Extract the (X, Y) coordinate from the center of the cell holding the provided text.  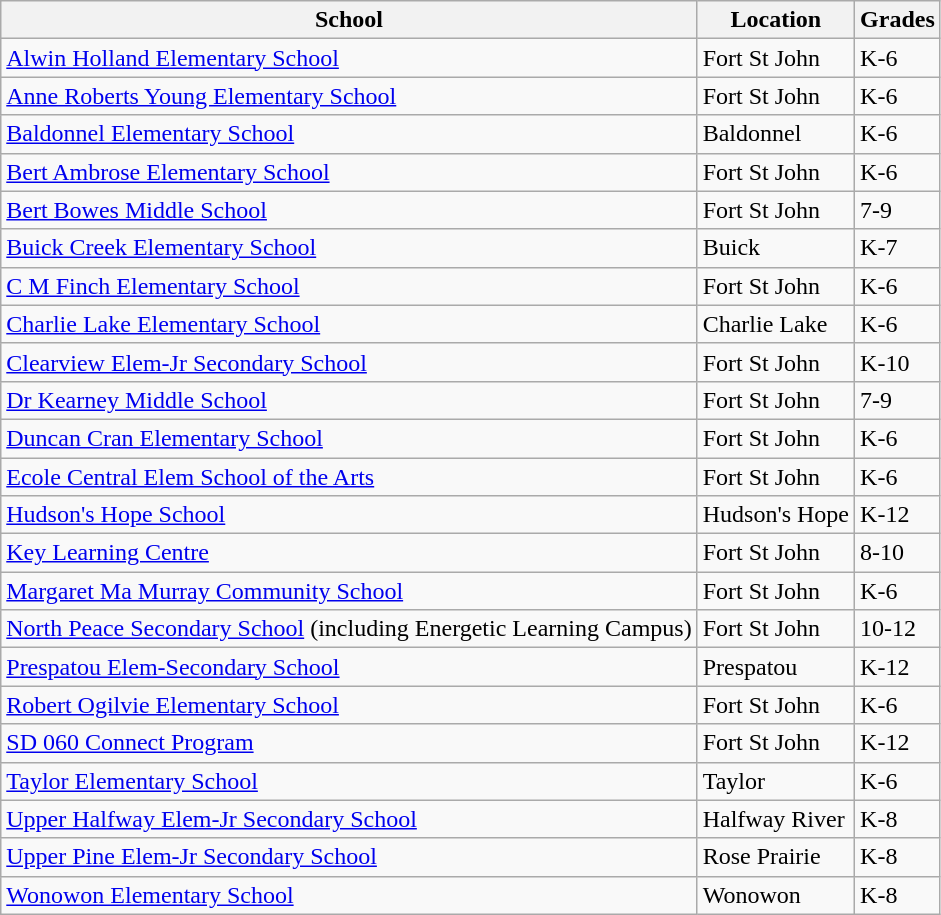
Ecole Central Elem School of the Arts (349, 477)
Charlie Lake (776, 324)
Rose Prairie (776, 857)
K-7 (898, 248)
Wonowon Elementary School (349, 895)
C M Finch Elementary School (349, 286)
Bert Bowes Middle School (349, 210)
Robert Ogilvie Elementary School (349, 705)
Buick (776, 248)
Wonowon (776, 895)
SD 060 Connect Program (349, 743)
Location (776, 20)
School (349, 20)
Prespatou (776, 667)
Hudson's Hope School (349, 515)
Prespatou Elem-Secondary School (349, 667)
Hudson's Hope (776, 515)
Duncan Cran Elementary School (349, 438)
Buick Creek Elementary School (349, 248)
Upper Halfway Elem-Jr Secondary School (349, 819)
K-10 (898, 362)
Halfway River (776, 819)
Margaret Ma Murray Community School (349, 591)
Dr Kearney Middle School (349, 400)
10-12 (898, 629)
Upper Pine Elem-Jr Secondary School (349, 857)
Taylor (776, 781)
8-10 (898, 553)
Alwin Holland Elementary School (349, 58)
Clearview Elem-Jr Secondary School (349, 362)
Baldonnel (776, 134)
Anne Roberts Young Elementary School (349, 96)
Key Learning Centre (349, 553)
Taylor Elementary School (349, 781)
Grades (898, 20)
Bert Ambrose Elementary School (349, 172)
Baldonnel Elementary School (349, 134)
North Peace Secondary School (including Energetic Learning Campus) (349, 629)
Charlie Lake Elementary School (349, 324)
